Scan for the cell matching the given text and deliver its (x, y) coordinate at center. 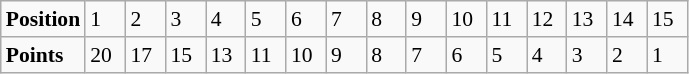
12 (547, 19)
17 (145, 55)
20 (105, 55)
Points (43, 55)
Position (43, 19)
14 (627, 19)
